Return the (X, Y) coordinate for the center point of the cell that contains the specified text.  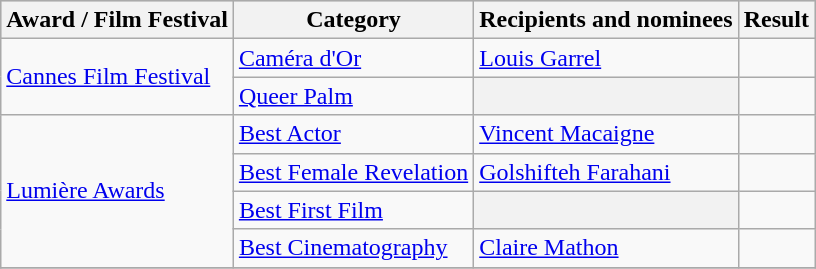
Louis Garrel (606, 58)
Recipients and nominees (606, 20)
Award / Film Festival (118, 20)
Vincent Macaigne (606, 134)
Best First Film (353, 210)
Golshifteh Farahani (606, 172)
Best Actor (353, 134)
Lumière Awards (118, 191)
Caméra d'Or (353, 58)
Cannes Film Festival (118, 77)
Queer Palm (353, 96)
Category (353, 20)
Best Cinematography (353, 248)
Claire Mathon (606, 248)
Best Female Revelation (353, 172)
Result (776, 20)
